Find where the given text appears and provide that cell's center as (X, Y) coordinate. 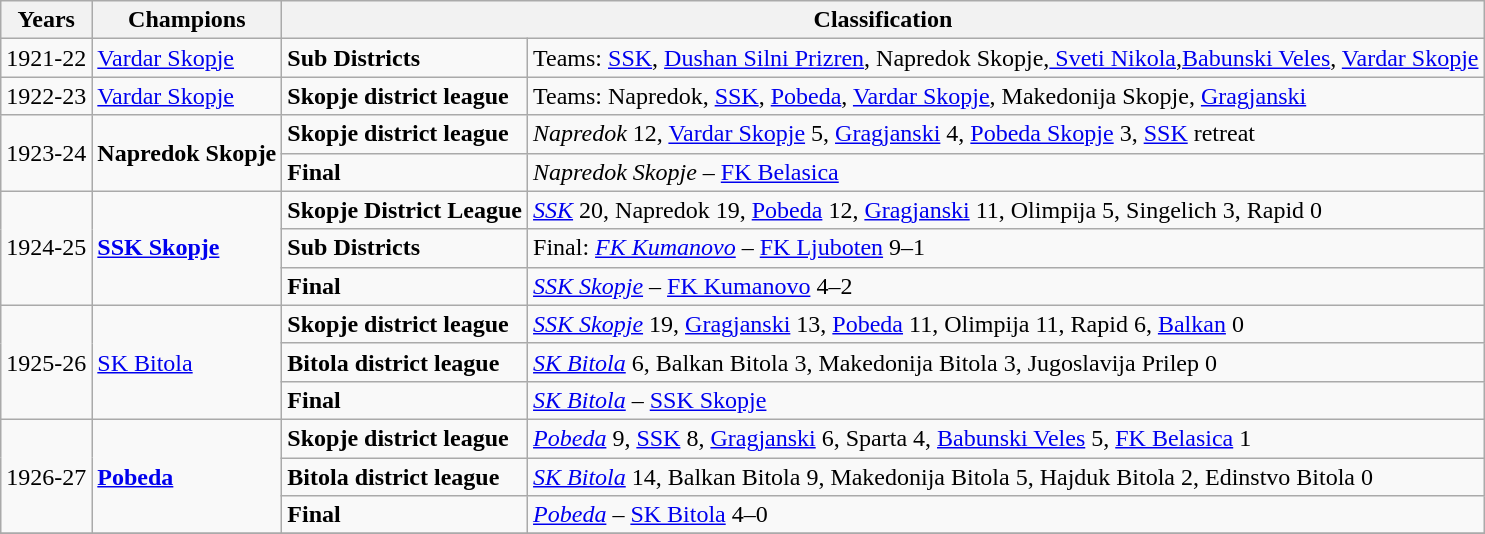
1926-27 (46, 476)
SK Bitola (187, 362)
Pobeda 9, SSK 8, Gragjanski 6, Sparta 4, Babunski Veles 5, FK Belasica 1 (1006, 438)
1924-25 (46, 248)
Pobeda – SK Bitola 4–0 (1006, 515)
1925-26 (46, 362)
SSK Skopje (187, 248)
Skopje District League (405, 210)
Pobeda (187, 476)
SSK Skopje 19, Gragjanski 13, Pobeda 11, Olimpija 11, Rapid 6, Balkan 0 (1006, 324)
Napredok Skopje (187, 153)
SSK 20, Napredok 19, Pobeda 12, Gragjanski 11, Olimpija 5, Singelich 3, Rapid 0 (1006, 210)
Years (46, 20)
Napredok 12, Vardar Skopje 5, Gragjanski 4, Pobeda Skopje 3, SSK retreat (1006, 134)
1922-23 (46, 96)
Napredok Skopje – FK Belasica (1006, 172)
1923-24 (46, 153)
SK Bitola 14, Balkan Bitola 9, Makedonija Bitola 5, Hajduk Bitola 2, Edinstvo Bitola 0 (1006, 477)
Teams: SSK, Dushan Silni Prizren, Napredok Skopje, Sveti Nikola,Babunski Veles, Vardar Skopje (1006, 58)
SK Bitola – SSK Skopje (1006, 400)
SSK Skopje – FK Kumanovo 4–2 (1006, 286)
Final: FK Kumanovo – FK Ljuboten 9–1 (1006, 248)
Classification (883, 20)
1921-22 (46, 58)
Teams: Napredok, SSK, Pobeda, Vardar Skopje, Makedonija Skopje, Gragjanski (1006, 96)
Champions (187, 20)
SK Bitola 6, Balkan Bitola 3, Makedonija Bitola 3, Jugoslavija Prilep 0 (1006, 362)
